Output the [x, y] coordinate of the center of the cell containing the given text.  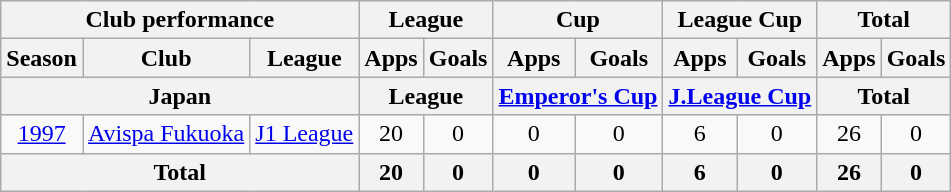
J.League Cup [740, 96]
1997 [42, 134]
Club [166, 58]
Avispa Fukuoka [166, 134]
Club performance [180, 20]
League Cup [740, 20]
Japan [180, 96]
Season [42, 58]
Cup [578, 20]
Emperor's Cup [578, 96]
J1 League [304, 134]
